Return [x, y] of the center of cell containing provided text 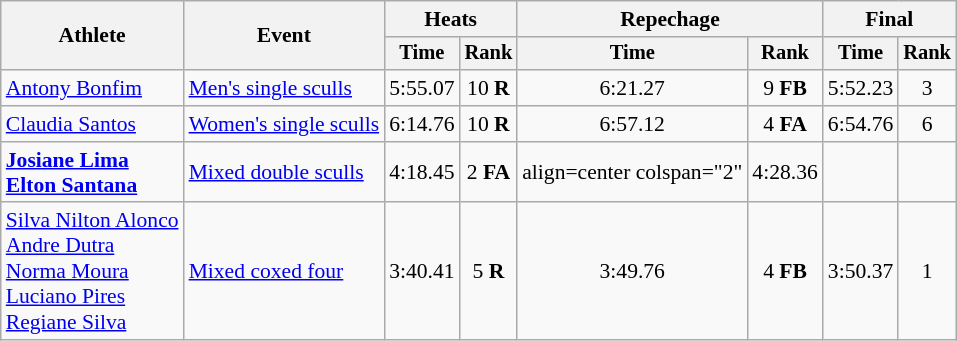
Heats [450, 19]
Event [284, 36]
6 [927, 124]
Mixed coxed four [284, 272]
3 [927, 88]
6:21.27 [632, 88]
Men's single sculls [284, 88]
Josiane Lima Elton Santana [92, 172]
3:40.41 [422, 272]
2 FA [489, 172]
4:28.36 [784, 172]
Mixed double sculls [284, 172]
5 R [489, 272]
9 FB [784, 88]
4:18.45 [422, 172]
6:54.76 [860, 124]
Athlete [92, 36]
4 FA [784, 124]
Claudia Santos [92, 124]
3:50.37 [860, 272]
Antony Bonfim [92, 88]
5:52.23 [860, 88]
align=center colspan="2" [632, 172]
6:57.12 [632, 124]
Final [890, 19]
3:49.76 [632, 272]
1 [927, 272]
Women's single sculls [284, 124]
6:14.76 [422, 124]
5:55.07 [422, 88]
Silva Nilton Alonco Andre Dutra Norma Moura Luciano Pires Regiane Silva [92, 272]
Repechage [670, 19]
4 FB [784, 272]
